Scan for the cell matching the given text and deliver its [x, y] coordinate at center. 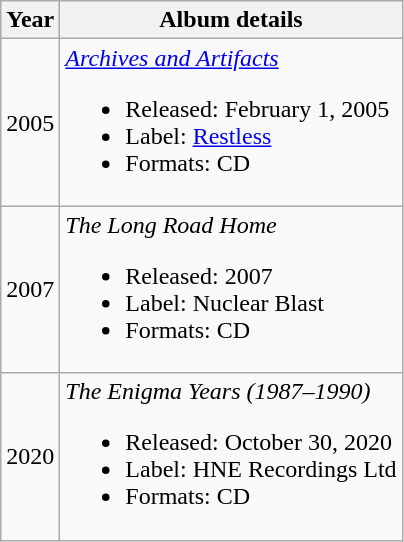
2005 [30, 122]
The Long Road HomeReleased: 2007Label: Nuclear BlastFormats: CD [231, 290]
2007 [30, 290]
Album details [231, 20]
Archives and ArtifactsReleased: February 1, 2005Label: RestlessFormats: CD [231, 122]
The Enigma Years (1987–1990)Released: October 30, 2020Label: HNE Recordings LtdFormats: CD [231, 456]
2020 [30, 456]
Year [30, 20]
